Output the [X, Y] coordinate of the center of the cell containing the given text.  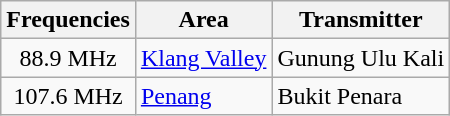
Gunung Ulu Kali [361, 58]
Klang Valley [204, 58]
Transmitter [361, 20]
Frequencies [68, 20]
Bukit Penara [361, 96]
107.6 MHz [68, 96]
Penang [204, 96]
Area [204, 20]
88.9 MHz [68, 58]
